Return (X, Y) of the center of cell containing provided text 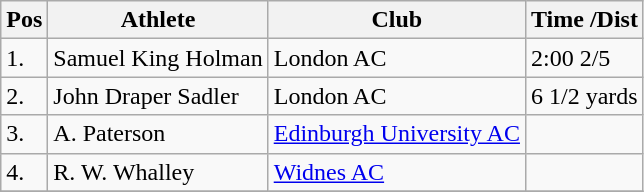
John Draper Sadler (158, 96)
Samuel King Holman (158, 58)
2:00 2/5 (584, 58)
Club (396, 20)
A. Paterson (158, 134)
Time /Dist (584, 20)
R. W. Whalley (158, 172)
Athlete (158, 20)
1. (24, 58)
4. (24, 172)
3. (24, 134)
Widnes AC (396, 172)
2. (24, 96)
Edinburgh University AC (396, 134)
6 1/2 yards (584, 96)
Pos (24, 20)
